Extract the [X, Y] coordinate from the center of the cell holding the provided text.  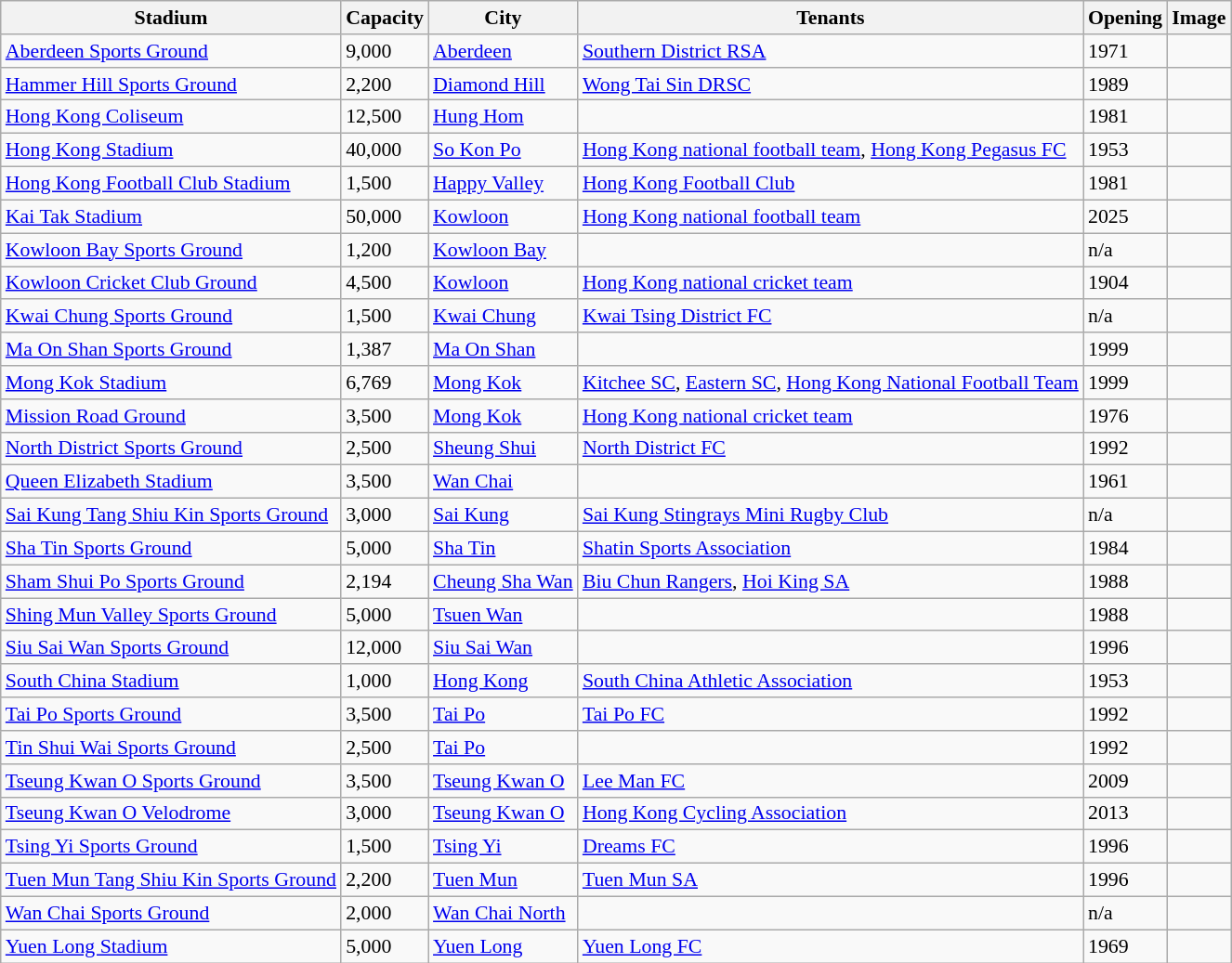
1984 [1125, 548]
Opening [1125, 18]
Sai Kung Stingrays Mini Rugby Club [831, 515]
Tseung Kwan O Sports Ground [171, 780]
Sheung Shui [504, 449]
Wan Chai North [504, 913]
Hammer Hill Sports Ground [171, 84]
Wong Tai Sin DRSC [831, 84]
Lee Man FC [831, 780]
1,387 [385, 349]
Kwai Chung [504, 316]
1989 [1125, 84]
Hong Kong national football team [831, 216]
Sai Kung Tang Shiu Kin Sports Ground [171, 515]
Ma On Shan Sports Ground [171, 349]
Tuen Mun Tang Shiu Kin Sports Ground [171, 879]
12,000 [385, 647]
Aberdeen [504, 50]
1971 [1125, 50]
Sai Kung [504, 515]
2013 [1125, 813]
1,000 [385, 681]
South China Stadium [171, 681]
Kitchee SC, Eastern SC, Hong Kong National Football Team [831, 383]
Queen Elizabeth Stadium [171, 482]
Kwai Tsing District FC [831, 316]
Siu Sai Wan [504, 647]
Tai Po FC [831, 714]
1,200 [385, 250]
2009 [1125, 780]
Happy Valley [504, 183]
2,000 [385, 913]
Hong Kong [504, 681]
1969 [1125, 946]
Tsing Yi [504, 847]
Yuen Long FC [831, 946]
4,500 [385, 282]
Hong Kong Stadium [171, 150]
Southern District RSA [831, 50]
Diamond Hill [504, 84]
Hong Kong Football Club Stadium [171, 183]
Shing Mun Valley Sports Ground [171, 615]
Tai Po Sports Ground [171, 714]
So Kon Po [504, 150]
Yuen Long Stadium [171, 946]
Siu Sai Wan Sports Ground [171, 647]
Tin Shui Wai Sports Ground [171, 748]
40,000 [385, 150]
1904 [1125, 282]
Hung Hom [504, 117]
Sha Tin Sports Ground [171, 548]
Capacity [385, 18]
Cheung Sha Wan [504, 581]
Shatin Sports Association [831, 548]
1976 [1125, 415]
Tseung Kwan O Velodrome [171, 813]
Tuen Mun SA [831, 879]
Image [1199, 18]
North District Sports Ground [171, 449]
2,194 [385, 581]
Hong Kong national football team, Hong Kong Pegasus FC [831, 150]
Yuen Long [504, 946]
Tuen Mun [504, 879]
6,769 [385, 383]
Mong Kok Stadium [171, 383]
9,000 [385, 50]
Kowloon Cricket Club Ground [171, 282]
Wan Chai [504, 482]
Dreams FC [831, 847]
Stadium [171, 18]
Wan Chai Sports Ground [171, 913]
Kowloon Bay Sports Ground [171, 250]
Hong Kong Football Club [831, 183]
1961 [1125, 482]
50,000 [385, 216]
Mission Road Ground [171, 415]
Sham Shui Po Sports Ground [171, 581]
South China Athletic Association [831, 681]
12,500 [385, 117]
Biu Chun Rangers, Hoi King SA [831, 581]
North District FC [831, 449]
Ma On Shan [504, 349]
Hong Kong Coliseum [171, 117]
2025 [1125, 216]
Kowloon Bay [504, 250]
Kwai Chung Sports Ground [171, 316]
Kai Tak Stadium [171, 216]
Tsuen Wan [504, 615]
Sha Tin [504, 548]
Tsing Yi Sports Ground [171, 847]
Tenants [831, 18]
Aberdeen Sports Ground [171, 50]
Hong Kong Cycling Association [831, 813]
City [504, 18]
